Pinpoint the cell where the given text exists, returning its (X, Y) midpoint coordinate. 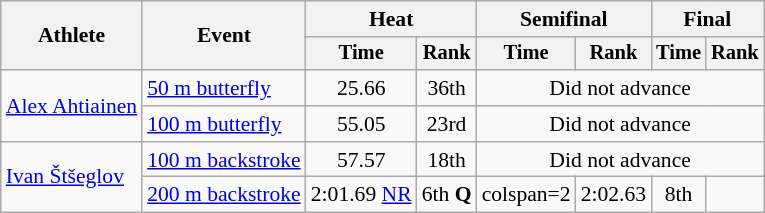
100 m butterfly (224, 124)
colspan=2 (526, 195)
23rd (447, 124)
18th (447, 160)
Final (707, 19)
2:01.69 NR (362, 195)
50 m butterfly (224, 88)
8th (678, 195)
55.05 (362, 124)
Semifinal (564, 19)
Alex Ahtiainen (72, 106)
200 m backstroke (224, 195)
6th Q (447, 195)
36th (447, 88)
Heat (392, 19)
57.57 (362, 160)
2:02.63 (614, 195)
Ivan Štšeglov (72, 178)
25.66 (362, 88)
Athlete (72, 36)
Event (224, 36)
100 m backstroke (224, 160)
